Search for the cell housing the specified text and yield its (x, y) center coordinate. 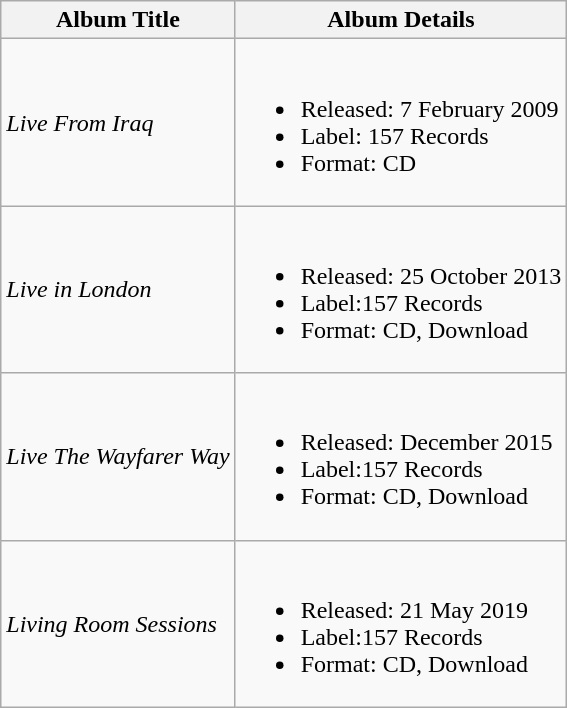
Album Title (118, 20)
Released: December 2015Label:157 RecordsFormat: CD, Download (401, 456)
Live From Iraq (118, 122)
Released: 7 February 2009Label: 157 RecordsFormat: CD (401, 122)
Album Details (401, 20)
Released: 25 October 2013Label:157 RecordsFormat: CD, Download (401, 290)
Live The Wayfarer Way (118, 456)
Living Room Sessions (118, 624)
Live in London (118, 290)
Released: 21 May 2019Label:157 RecordsFormat: CD, Download (401, 624)
